Search for the cell housing the specified text and yield its (x, y) center coordinate. 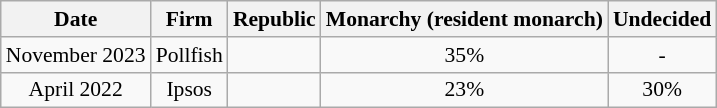
Ipsos (190, 90)
Monarchy (resident monarch) (464, 19)
April 2022 (76, 90)
23% (464, 90)
35% (464, 55)
November 2023 (76, 55)
30% (662, 90)
Firm (190, 19)
Undecided (662, 19)
- (662, 55)
Pollfish (190, 55)
Date (76, 19)
Republic (274, 19)
